Pinpoint the cell where the given text exists, returning its (x, y) midpoint coordinate. 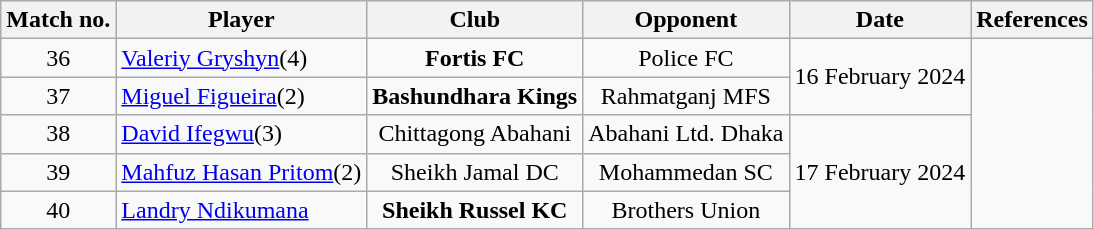
Rahmatganj MFS (686, 96)
Opponent (686, 20)
37 (58, 96)
Valeriy Gryshyn(4) (242, 58)
Sheikh Russel KC (475, 210)
39 (58, 172)
Brothers Union (686, 210)
References (1032, 20)
Club (475, 20)
Date (880, 20)
17 February 2024 (880, 172)
Fortis FC (475, 58)
36 (58, 58)
Chittagong Abahani (475, 134)
16 February 2024 (880, 77)
Mohammedan SC (686, 172)
38 (58, 134)
Bashundhara Kings (475, 96)
Landry Ndikumana (242, 210)
Sheikh Jamal DC (475, 172)
Match no. (58, 20)
Player (242, 20)
40 (58, 210)
Miguel Figueira(2) (242, 96)
David Ifegwu(3) (242, 134)
Mahfuz Hasan Pritom(2) (242, 172)
Abahani Ltd. Dhaka (686, 134)
Police FC (686, 58)
